Identify which cell holds the provided text, then report its [X, Y] central coordinate. 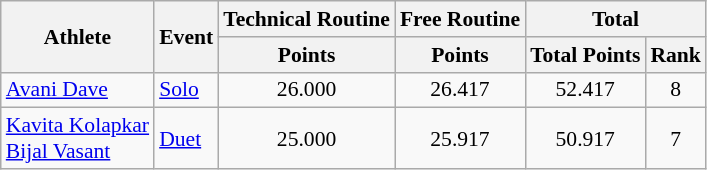
7 [676, 138]
Event [186, 36]
Avani Dave [78, 90]
Athlete [78, 36]
Total Points [585, 55]
26.417 [460, 90]
25.917 [460, 138]
52.417 [585, 90]
8 [676, 90]
26.000 [306, 90]
Rank [676, 55]
25.000 [306, 138]
Total [616, 19]
50.917 [585, 138]
Free Routine [460, 19]
Solo [186, 90]
Duet [186, 138]
Technical Routine [306, 19]
Kavita KolapkarBijal Vasant [78, 138]
